Return (x, y) of the center of cell containing provided text 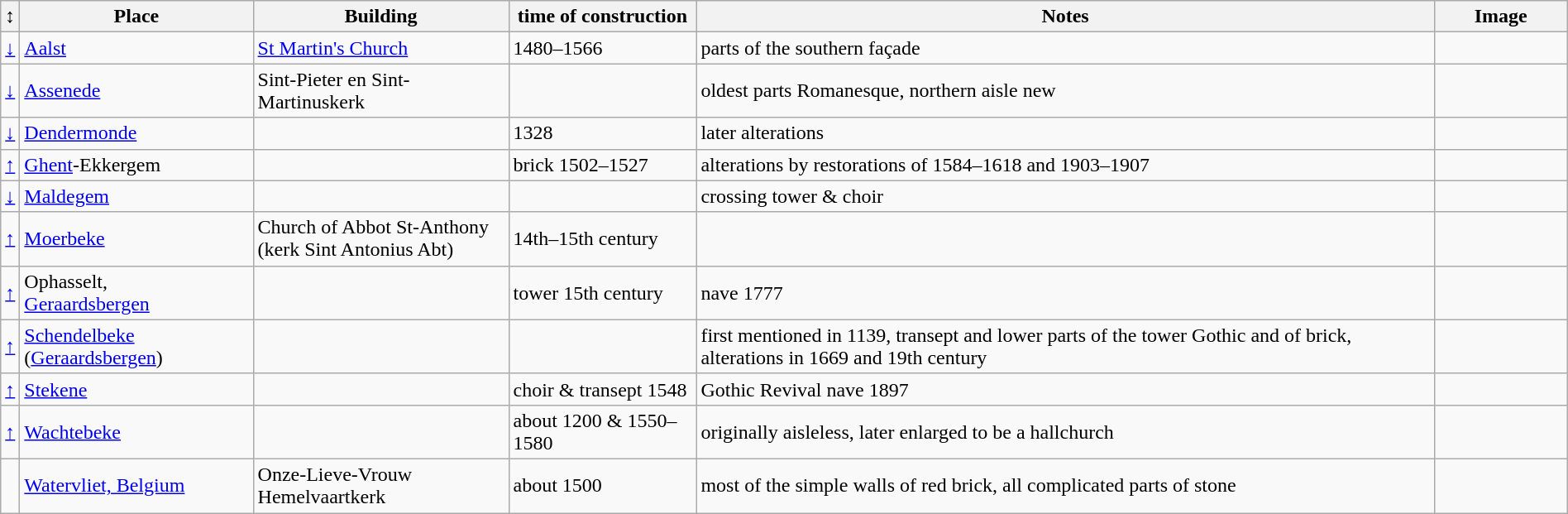
most of the simple walls of red brick, all complicated parts of stone (1065, 485)
1328 (602, 133)
Sint-Pieter en Sint-Martinuskerk (380, 91)
Schendelbeke (Geraardsbergen) (136, 346)
originally aisleless, later enlarged to be a hallchurch (1065, 432)
Moerbeke (136, 238)
later alterations (1065, 133)
first mentioned in 1139, transept and lower parts of the tower Gothic and of brick, alterations in 1669 and 19th century (1065, 346)
Onze-Lieve-Vrouw Hemelvaartkerk (380, 485)
Aalst (136, 48)
Image (1500, 17)
Wachtebeke (136, 432)
time of construction (602, 17)
Church of Abbot St-Anthony(kerk Sint Antonius Abt) (380, 238)
Notes (1065, 17)
Gothic Revival nave 1897 (1065, 389)
Ghent-Ekkergem (136, 165)
alterations by restorations of 1584–1618 and 1903–1907 (1065, 165)
parts of the southern façade (1065, 48)
tower 15th century (602, 293)
Stekene (136, 389)
crossing tower & choir (1065, 196)
choir & transept 1548 (602, 389)
brick 1502–1527 (602, 165)
Assenede (136, 91)
about 1200 & 1550–1580 (602, 432)
14th–15th century (602, 238)
about 1500 (602, 485)
Building (380, 17)
Ophasselt,Geraardsbergen (136, 293)
1480–1566 (602, 48)
Watervliet, Belgium (136, 485)
St Martin's Church (380, 48)
↕ (10, 17)
Maldegem (136, 196)
oldest parts Romanesque, northern aisle new (1065, 91)
nave 1777 (1065, 293)
Dendermonde (136, 133)
Place (136, 17)
